Capture the cell that displays the provided text and extract its [X, Y] central coordinate. 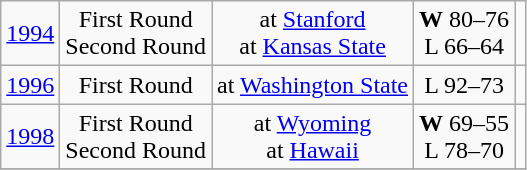
W 69–55L 78–70 [464, 136]
at Stanford at Kansas State [313, 34]
W 80–76L 66–64 [464, 34]
at Washington State [313, 85]
1996 [30, 85]
L 92–73 [464, 85]
1994 [30, 34]
First Round [136, 85]
1998 [30, 136]
at Wyomingat Hawaii [313, 136]
